Find where the given text appears and provide that cell's center as [X, Y] coordinate. 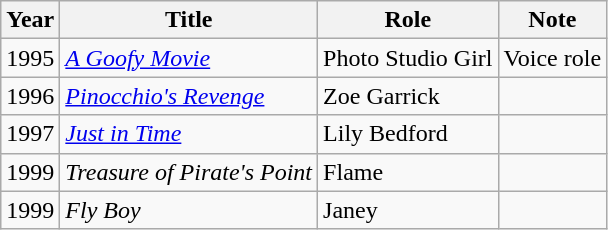
Pinocchio's Revenge [189, 96]
Just in Time [189, 134]
Role [408, 20]
Fly Boy [189, 210]
Zoe Garrick [408, 96]
Voice role [552, 58]
1997 [30, 134]
Photo Studio Girl [408, 58]
1995 [30, 58]
Treasure of Pirate's Point [189, 172]
Note [552, 20]
1996 [30, 96]
Year [30, 20]
Title [189, 20]
Flame [408, 172]
A Goofy Movie [189, 58]
Lily Bedford [408, 134]
Janey [408, 210]
